Locate the cell with the specified text and output its [X, Y] center coordinate. 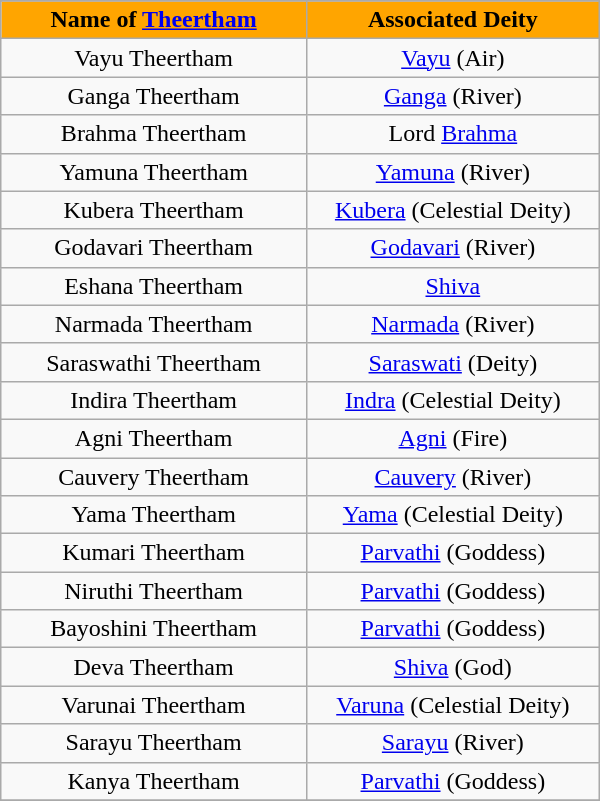
Yamuna Theertham [154, 172]
Vayu (Air) [452, 58]
Ganga Theertham [154, 96]
Cauvery (River) [452, 477]
Agni (Fire) [452, 438]
Sarayu Theertham [154, 743]
Eshana Theertham [154, 286]
Varuna (Celestial Deity) [452, 705]
Shiva [452, 286]
Brahma Theertham [154, 134]
Saraswati (Deity) [452, 362]
Agni Theertham [154, 438]
Cauvery Theertham [154, 477]
Shiva (God) [452, 667]
Kubera Theertham [154, 210]
Yama (Celestial Deity) [452, 515]
Sarayu (River) [452, 743]
Narmada Theertham [154, 324]
Vayu Theertham [154, 58]
Associated Deity [452, 20]
Yamuna (River) [452, 172]
Saraswathi Theertham [154, 362]
Name of Theertham [154, 20]
Niruthi Theertham [154, 591]
Bayoshini Theertham [154, 629]
Kumari Theertham [154, 553]
Kubera (Celestial Deity) [452, 210]
Ganga (River) [452, 96]
Deva Theertham [154, 667]
Varunai Theertham [154, 705]
Indira Theertham [154, 400]
Lord Brahma [452, 134]
Indra (Celestial Deity) [452, 400]
Yama Theertham [154, 515]
Kanya Theertham [154, 781]
Godavari (River) [452, 248]
Godavari Theertham [154, 248]
Narmada (River) [452, 324]
